Provide the [x, y] coordinate of the cell's center where the given text is located.  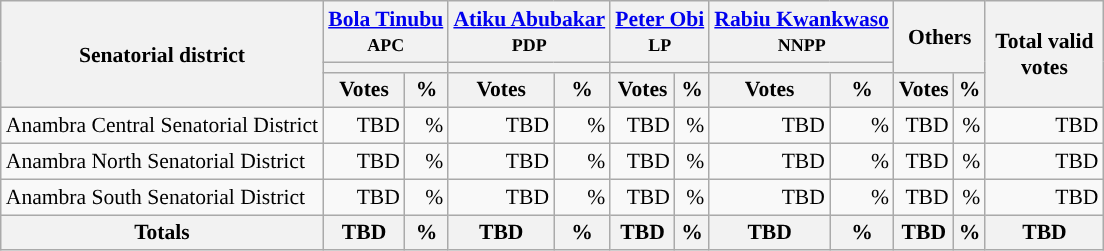
Anambra North Senatorial District [162, 162]
Total valid votes [1044, 54]
Bola TinubuAPC [386, 32]
Atiku AbubakarPDP [529, 32]
Others [940, 36]
Peter ObiLP [660, 32]
Anambra Central Senatorial District [162, 126]
Rabiu KwankwasoNNPP [802, 32]
Totals [162, 233]
Senatorial district [162, 54]
Anambra South Senatorial District [162, 197]
